Output the [X, Y] coordinate of the center of the cell containing the given text.  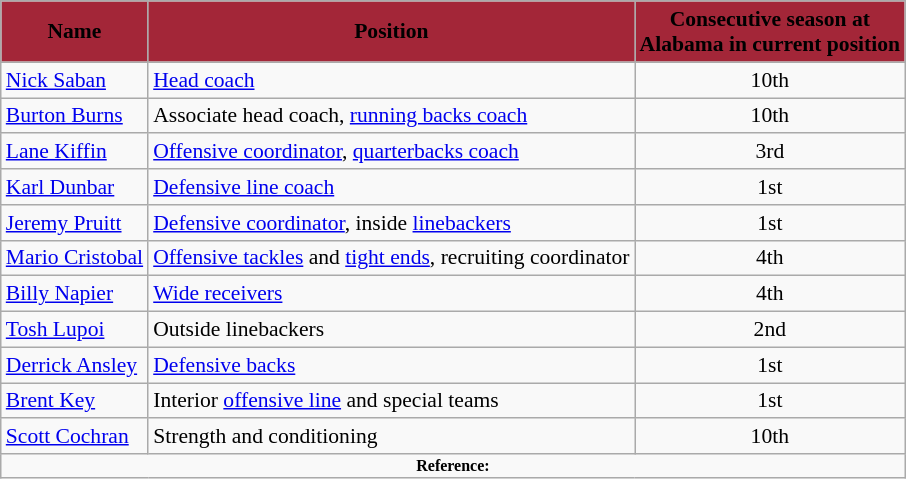
Consecutive season atAlabama in current position [770, 32]
Billy Napier [74, 294]
Defensive line coach [391, 187]
Offensive coordinator, quarterbacks coach [391, 152]
Wide receivers [391, 294]
Tosh Lupoi [74, 330]
Strength and conditioning [391, 437]
Defensive backs [391, 365]
Offensive tackles and tight ends, recruiting coordinator [391, 258]
Name [74, 32]
Jeremy Pruitt [74, 223]
3rd [770, 152]
Lane Kiffin [74, 152]
Outside linebackers [391, 330]
Head coach [391, 80]
Scott Cochran [74, 437]
Defensive coordinator, inside linebackers [391, 223]
Karl Dunbar [74, 187]
Mario Cristobal [74, 258]
Brent Key [74, 401]
2nd [770, 330]
Interior offensive line and special teams [391, 401]
Derrick Ansley [74, 365]
Position [391, 32]
Burton Burns [74, 116]
Associate head coach, running backs coach [391, 116]
Nick Saban [74, 80]
Reference: [453, 466]
